Extract the [X, Y] coordinate from the center of the cell holding the provided text.  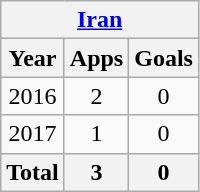
Goals [164, 58]
Year [33, 58]
Total [33, 172]
2016 [33, 96]
Apps [96, 58]
1 [96, 134]
3 [96, 172]
2 [96, 96]
2017 [33, 134]
Iran [100, 20]
